Identify which cell holds the provided text, then report its [x, y] central coordinate. 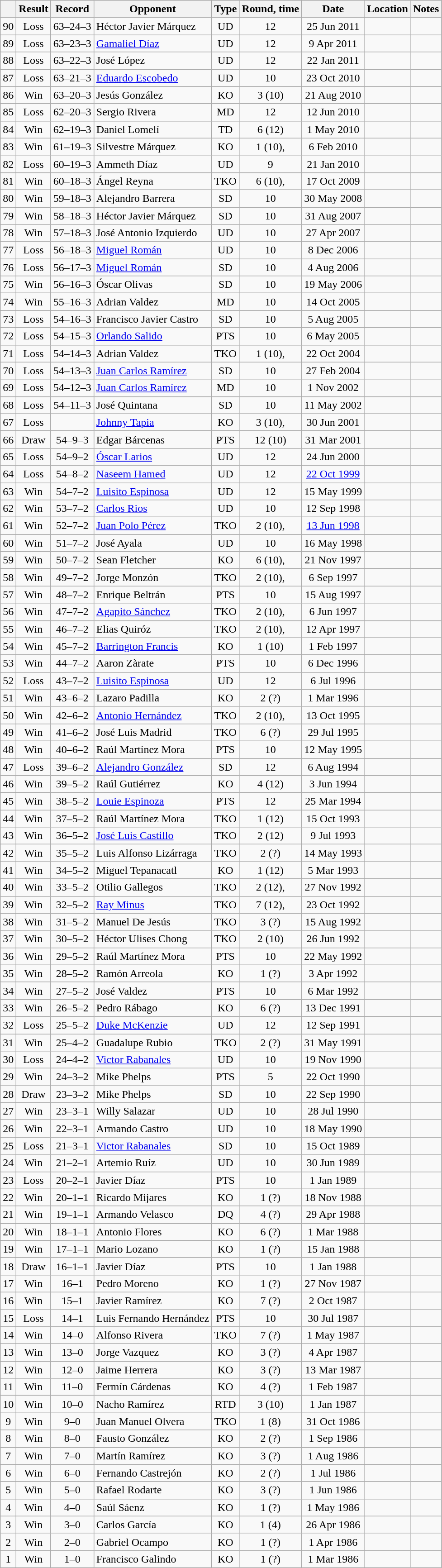
44 [8, 819]
Gabriel Ocampo [152, 1542]
18–1–1 [72, 1232]
Miguel Tepanacatl [152, 870]
25 Jun 2011 [333, 26]
1 Mar 1986 [333, 1559]
Armando Velasco [152, 1215]
62 [8, 509]
Eduardo Escobedo [152, 78]
43–6–2 [72, 698]
50–7–2 [72, 560]
6 Dec 1996 [333, 663]
1 Jan 1988 [333, 1266]
39–5–2 [72, 784]
77 [8, 250]
30 May 2008 [333, 198]
27 Feb 2004 [333, 371]
63–22–3 [72, 61]
54–7–2 [72, 491]
29–5–2 [72, 956]
12 (10) [271, 439]
8 [8, 1439]
Ricardo Mijares [152, 1197]
60–18–3 [72, 181]
63 [8, 491]
Agapito Sánchez [152, 612]
43 [8, 836]
31 Aug 2007 [333, 216]
6 Feb 2010 [333, 147]
22 May 1992 [333, 956]
Louie Espinoza [152, 801]
Saúl Sáenz [152, 1507]
23 [8, 1180]
3 Jun 1994 [333, 784]
54 [8, 646]
74 [8, 302]
18 Nov 1988 [333, 1197]
56–16–3 [72, 285]
13 Oct 1995 [333, 715]
4 Aug 2006 [333, 267]
19–1–1 [72, 1215]
30 Jun 2001 [333, 422]
Round, time [271, 9]
1 [8, 1559]
3 (10), [271, 422]
33–5–2 [72, 887]
45–7–2 [72, 646]
30 Jun 1989 [333, 1163]
25–5–2 [72, 1025]
54–8–2 [72, 474]
89 [8, 43]
Héctor Ulises Chong [152, 939]
41 [8, 870]
18 May 1990 [333, 1129]
1 Nov 2002 [333, 388]
81 [8, 181]
Luis Fernando Hernández [152, 1318]
Duke McKenzie [152, 1025]
7–0 [72, 1456]
16–1–1 [72, 1266]
63–24–3 [72, 26]
José Quintana [152, 405]
Edgar Bárcenas [152, 439]
5–0 [72, 1490]
28 Jul 1990 [333, 1111]
53–7–2 [72, 509]
19 [8, 1249]
12 Jun 2010 [333, 112]
43–7–2 [72, 681]
25 Mar 1994 [333, 801]
21–3–1 [72, 1146]
Juan Manuel Olvera [152, 1421]
82 [8, 164]
15 Aug 1997 [333, 595]
23–3–2 [72, 1094]
Raúl Gutiérrez [152, 784]
19 Nov 1990 [333, 1060]
30–5–2 [72, 939]
59 [8, 560]
9 Jul 1993 [333, 836]
Luis Alfonso Lizárraga [152, 853]
Fernando Castrejón [152, 1473]
90 [8, 26]
22 Sep 1990 [333, 1094]
33 [8, 1008]
65 [8, 457]
41–6–2 [72, 732]
54–9–3 [72, 439]
1 May 1987 [333, 1335]
88 [8, 61]
80 [8, 198]
23 Oct 2010 [333, 78]
15 Jan 1988 [333, 1249]
Location [388, 9]
Martín Ramírez [152, 1456]
RTD [225, 1404]
14 [8, 1335]
54–9–2 [72, 457]
12 Sep 1998 [333, 509]
18 [8, 1266]
Date [333, 9]
38 [8, 922]
José Valdez [152, 991]
Otilio Gallegos [152, 887]
1–0 [72, 1559]
1 (8) [271, 1421]
1 Jan 1989 [333, 1180]
29 [8, 1077]
54–16–3 [72, 319]
27–5–2 [72, 991]
Naseem Hamed [152, 474]
Pedro Rábago [152, 1008]
Carlos Rios [152, 509]
Orlando Salido [152, 336]
Daniel Lomelí [152, 129]
12 May 1995 [333, 749]
22 Oct 2004 [333, 353]
38–5–2 [72, 801]
66 [8, 439]
1 May 2010 [333, 129]
17–1–1 [72, 1249]
24–3–2 [72, 1077]
86 [8, 95]
1 Aug 1986 [333, 1456]
4–0 [72, 1507]
23–3–1 [72, 1111]
63–21–3 [72, 78]
Óscar Olivas [152, 285]
20 [8, 1232]
27 [8, 1111]
14 May 1993 [333, 853]
61–19–3 [72, 147]
Notes [426, 9]
José Luis Madrid [152, 732]
Armando Castro [152, 1129]
26 Apr 1986 [333, 1525]
1 Jul 1986 [333, 1473]
Óscar Larios [152, 457]
85 [8, 112]
Jaime Herrera [152, 1370]
58–18–3 [72, 216]
31–5–2 [72, 922]
Carlos García [152, 1525]
9 Apr 2011 [333, 43]
40–6–2 [72, 749]
Elias Quiróz [152, 629]
35–5–2 [72, 853]
22 Oct 1999 [333, 474]
Ray Minus [152, 905]
Francisco Galindo [152, 1559]
6 [8, 1473]
2 Oct 1987 [333, 1301]
Sean Fletcher [152, 560]
Jorge Vazquez [152, 1353]
2 (10) [271, 939]
76 [8, 267]
Fausto González [152, 1439]
22 Oct 1990 [333, 1077]
3 Apr 1992 [333, 973]
6–0 [72, 1473]
72 [8, 336]
52–7–2 [72, 526]
1 Sep 1986 [333, 1439]
1 Mar 1996 [333, 698]
1 May 1986 [333, 1507]
8 Dec 2006 [333, 250]
73 [8, 319]
46–7–2 [72, 629]
21 [8, 1215]
71 [8, 353]
Opponent [152, 9]
6 (12) [271, 129]
30 [8, 1060]
60–19–3 [72, 164]
Ángel Reyna [152, 181]
51–7–2 [72, 543]
1 Feb 1987 [333, 1387]
24 Jun 2000 [333, 457]
21–2–1 [72, 1163]
56–18–3 [72, 250]
12–0 [72, 1370]
1 (10) [271, 646]
47–7–2 [72, 612]
5 Mar 1993 [333, 870]
62–20–3 [72, 112]
4 Apr 1987 [333, 1353]
José Ayala [152, 543]
50 [8, 715]
8–0 [72, 1439]
30 Jul 1987 [333, 1318]
84 [8, 129]
46 [8, 784]
57 [8, 595]
37–5–2 [72, 819]
19 May 2006 [333, 285]
13 [8, 1353]
54–11–3 [72, 405]
13 Jun 1998 [333, 526]
78 [8, 233]
5 Aug 2005 [333, 319]
Willy Salazar [152, 1111]
56–17–3 [72, 267]
Alfonso Rivera [152, 1335]
Result [33, 9]
9–0 [72, 1421]
Antonio Flores [152, 1232]
70 [8, 371]
15–1 [72, 1301]
Ammeth Díaz [152, 164]
24 [8, 1163]
Gamaliel Díaz [152, 43]
28 [8, 1094]
16–1 [72, 1283]
15 Aug 1992 [333, 922]
12 Sep 1991 [333, 1025]
1 Jan 1987 [333, 1404]
16 [8, 1301]
42 [8, 853]
Manuel De Jesús [152, 922]
75 [8, 285]
48–7–2 [72, 595]
20–2–1 [72, 1180]
TD [225, 129]
54–13–3 [72, 371]
Barrington Francis [152, 646]
22 Jan 2011 [333, 61]
52 [8, 681]
1 Jun 1986 [333, 1490]
2 [8, 1542]
83 [8, 147]
45 [8, 801]
42–6–2 [72, 715]
4 (12) [271, 784]
15 Oct 1993 [333, 819]
24–4–2 [72, 1060]
11 [8, 1387]
63–20–3 [72, 95]
14 Oct 2005 [333, 302]
Record [72, 9]
27 Nov 1987 [333, 1283]
21 Aug 2010 [333, 95]
31 Mar 2001 [333, 439]
17 Oct 2009 [333, 181]
7 [8, 1456]
67 [8, 422]
22 [8, 1197]
21 Jan 2010 [333, 164]
Juan Polo Pérez [152, 526]
Guadalupe Rubio [152, 1042]
21 Nov 1997 [333, 560]
Jesús González [152, 95]
Alejandro Barrera [152, 198]
José Antonio Izquierdo [152, 233]
61 [8, 526]
10–0 [72, 1404]
13 Dec 1991 [333, 1008]
Francisco Javier Castro [152, 319]
2 (12) [271, 836]
11 May 2002 [333, 405]
Jorge Monzón [152, 577]
3–0 [72, 1525]
37 [8, 939]
55–16–3 [72, 302]
28–5–2 [72, 973]
11–0 [72, 1387]
6 Sep 1997 [333, 577]
4 [8, 1507]
48 [8, 749]
13 Mar 1987 [333, 1370]
31 [8, 1042]
68 [8, 405]
12 Apr 1997 [333, 629]
60 [8, 543]
6 Mar 1992 [333, 991]
Antonio Hernández [152, 715]
Ramón Arreola [152, 973]
Pedro Moreno [152, 1283]
25–4–2 [72, 1042]
49–7–2 [72, 577]
59–18–3 [72, 198]
13–0 [72, 1353]
José Luis Castillo [152, 836]
47 [8, 767]
51 [8, 698]
26 [8, 1129]
35 [8, 973]
7 (12), [271, 905]
36 [8, 956]
69 [8, 388]
63–23–3 [72, 43]
31 Oct 1986 [333, 1421]
Type [225, 9]
6 Aug 1994 [333, 767]
17 [8, 1283]
Lazaro Padilla [152, 698]
55 [8, 629]
31 May 1991 [333, 1042]
27 Apr 2007 [333, 233]
Fermín Cárdenas [152, 1387]
79 [8, 216]
56 [8, 612]
6 May 2005 [333, 336]
62–19–3 [72, 129]
29 Apr 1988 [333, 1215]
Artemio Ruíz [152, 1163]
15 [8, 1318]
1 Mar 1988 [333, 1232]
Johnny Tapia [152, 422]
49 [8, 732]
58 [8, 577]
3 [8, 1525]
32 [8, 1025]
40 [8, 887]
2–0 [72, 1542]
57–18–3 [72, 233]
53 [8, 663]
64 [8, 474]
1 Feb 1997 [333, 646]
39–6–2 [72, 767]
23 Oct 1992 [333, 905]
Mario Lozano [152, 1249]
26 Jun 1992 [333, 939]
Silvestre Márquez [152, 147]
34–5–2 [72, 870]
54–12–3 [72, 388]
1 (4) [271, 1525]
20–1–1 [72, 1197]
54–14–3 [72, 353]
Enrique Beltrán [152, 595]
Sergio Rivera [152, 112]
29 Jul 1995 [333, 732]
25 [8, 1146]
26–5–2 [72, 1008]
1 Apr 1986 [333, 1542]
32–5–2 [72, 905]
44–7–2 [72, 663]
Nacho Ramírez [152, 1404]
6 Jun 1997 [333, 612]
22–3–1 [72, 1129]
6 Jul 1996 [333, 681]
Aaron Zàrate [152, 663]
DQ [225, 1215]
15 Oct 1989 [333, 1146]
16 May 1998 [333, 543]
15 May 1999 [333, 491]
27 Nov 1992 [333, 887]
14–0 [72, 1335]
34 [8, 991]
2 (12), [271, 887]
36–5–2 [72, 836]
14–1 [72, 1318]
Rafael Rodarte [152, 1490]
54–15–3 [72, 336]
87 [8, 78]
Javier Ramírez [152, 1301]
Alejandro González [152, 767]
José López [152, 61]
39 [8, 905]
